Output the (X, Y) coordinate of the center of the cell containing the given text.  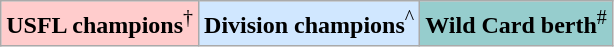
Wild Card berth# (516, 24)
USFL champions† (100, 24)
Division champions^ (310, 24)
